Return (X, Y) of the center of cell containing provided text 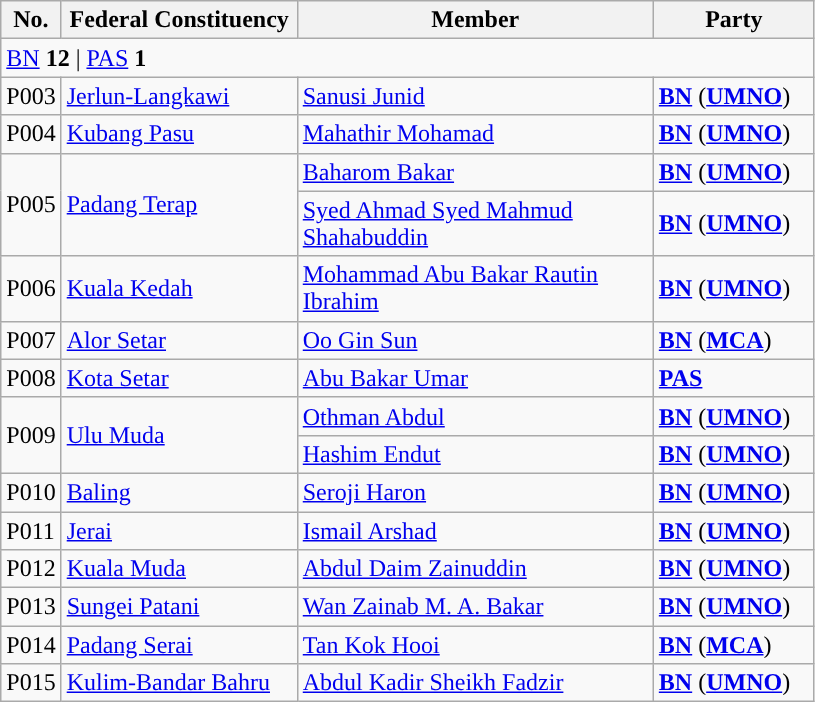
Padang Serai (179, 645)
Wan Zainab M. A. Bakar (475, 607)
P011 (31, 531)
PAS (734, 378)
Alor Setar (179, 340)
Kuala Muda (179, 569)
Sungei Patani (179, 607)
P004 (31, 134)
Jerai (179, 531)
Kulim-Bandar Bahru (179, 683)
Baling (179, 492)
Tan Kok Hooi (475, 645)
Federal Constituency (179, 20)
Abdul Daim Zainuddin (475, 569)
P006 (31, 288)
Oo Gin Sun (475, 340)
Kubang Pasu (179, 134)
Party (734, 20)
P003 (31, 96)
Othman Abdul (475, 416)
Ismail Arshad (475, 531)
Kuala Kedah (179, 288)
Kota Setar (179, 378)
Mahathir Mohamad (475, 134)
P008 (31, 378)
P007 (31, 340)
Hashim Endut (475, 454)
Padang Terap (179, 204)
Abu Bakar Umar (475, 378)
Member (475, 20)
Jerlun-Langkawi (179, 96)
P014 (31, 645)
P013 (31, 607)
Ulu Muda (179, 435)
P012 (31, 569)
Sanusi Junid (475, 96)
P005 (31, 204)
Baharom Bakar (475, 172)
P009 (31, 435)
No. (31, 20)
P010 (31, 492)
Abdul Kadir Sheikh Fadzir (475, 683)
Mohammad Abu Bakar Rautin Ibrahim (475, 288)
P015 (31, 683)
Syed Ahmad Syed Mahmud Shahabuddin (475, 224)
BN 12 | PAS 1 (408, 58)
Seroji Haron (475, 492)
